Provide the [x, y] coordinate of the cell's center where the given text is located.  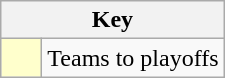
Teams to playoffs [133, 58]
Key [112, 20]
